From the cell containing the given text, extract its center point as [x, y] coordinate. 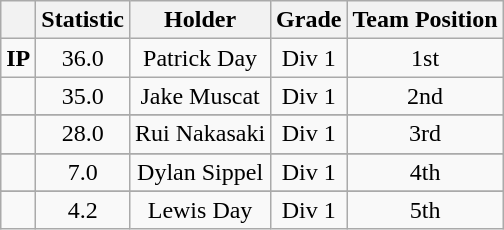
Patrick Day [200, 58]
Jake Muscat [200, 96]
5th [425, 210]
Statistic [83, 20]
Rui Nakasaki [200, 134]
Holder [200, 20]
1st [425, 58]
7.0 [83, 172]
Grade [309, 20]
28.0 [83, 134]
Team Position [425, 20]
36.0 [83, 58]
35.0 [83, 96]
Dylan Sippel [200, 172]
Lewis Day [200, 210]
3rd [425, 134]
4.2 [83, 210]
IP [18, 58]
2nd [425, 96]
4th [425, 172]
